Detect which cell encompasses the target text, then output its [x, y] center coordinate. 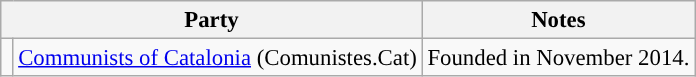
Notes [558, 20]
Party [212, 20]
Communists of Catalonia (Comunistes.Cat) [218, 58]
Founded in November 2014. [558, 58]
